Return the [x, y] coordinate for the center point of the cell that contains the specified text.  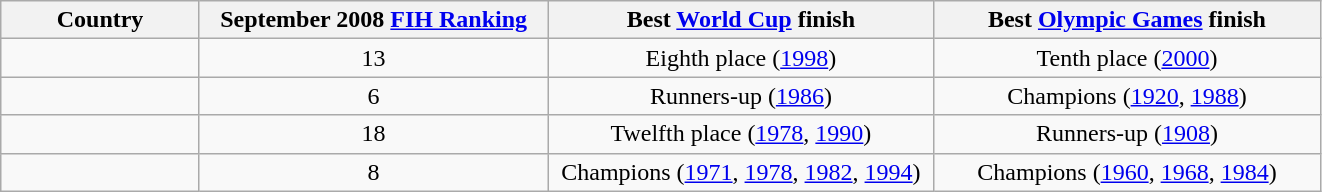
18 [374, 134]
8 [374, 172]
Champions (1971, 1978, 1982, 1994) [741, 172]
Twelfth place (1978, 1990) [741, 134]
September 2008 FIH Ranking [374, 20]
Country [100, 20]
Best World Cup finish [741, 20]
Runners-up (1908) [1127, 134]
13 [374, 58]
Champions (1960, 1968, 1984) [1127, 172]
6 [374, 96]
Champions (1920, 1988) [1127, 96]
Best Olympic Games finish [1127, 20]
Eighth place (1998) [741, 58]
Runners-up (1986) [741, 96]
Tenth place (2000) [1127, 58]
